Pinpoint the cell where the given text exists, returning its (x, y) midpoint coordinate. 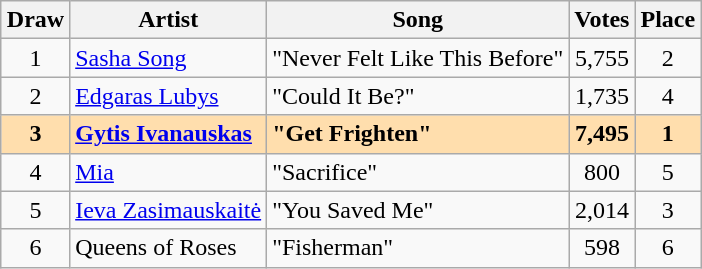
2,014 (602, 210)
"Sacrifice" (418, 172)
7,495 (602, 134)
Gytis Ivanauskas (168, 134)
"Never Felt Like This Before" (418, 58)
Sasha Song (168, 58)
Mia (168, 172)
Song (418, 20)
"Get Frighten" (418, 134)
598 (602, 248)
1,735 (602, 96)
Queens of Roses (168, 248)
Votes (602, 20)
Artist (168, 20)
"You Saved Me" (418, 210)
800 (602, 172)
5,755 (602, 58)
"Fisherman" (418, 248)
"Could It Be?" (418, 96)
Place (668, 20)
Edgaras Lubys (168, 96)
Draw (35, 20)
Ieva Zasimauskaitė (168, 210)
